For the text-containing cell, return its midpoint in (x, y) coordinate format. 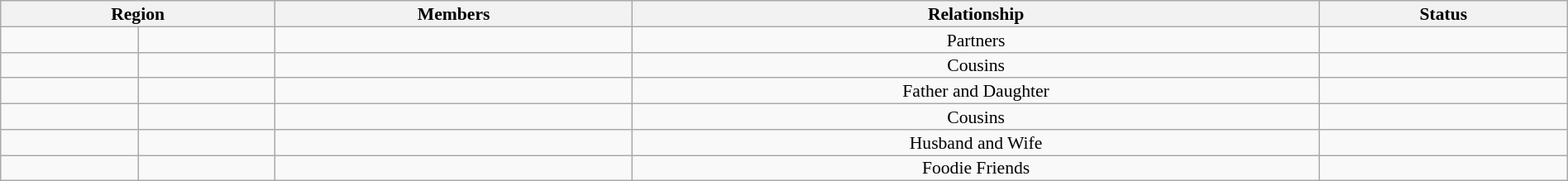
Status (1443, 13)
Father and Daughter (976, 91)
Partners (976, 40)
Relationship (976, 13)
Region (138, 13)
Members (453, 13)
Husband and Wife (976, 142)
Foodie Friends (976, 169)
